Pinpoint the cell where the given text exists, returning its [x, y] midpoint coordinate. 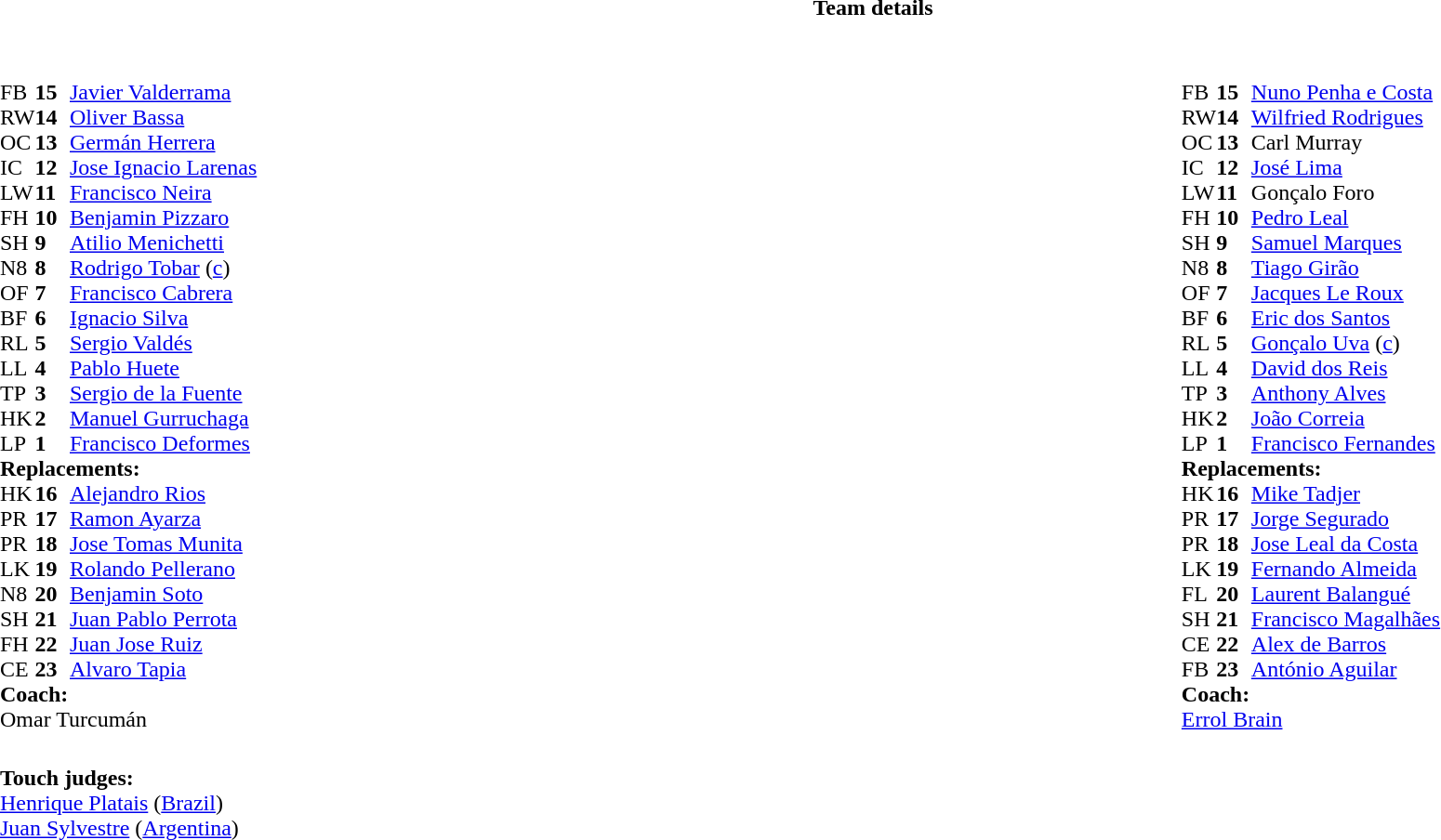
Eric dos Santos [1346, 318]
Gonçalo Uva (c) [1346, 344]
David dos Reis [1346, 368]
Jose Leal da Costa [1346, 545]
Tiago Girão [1346, 268]
Anthony Alves [1346, 394]
Pedro Leal [1346, 217]
Ignacio Silva [164, 318]
Laurent Balangué [1346, 595]
Jorge Segurado [1346, 518]
António Aguilar [1346, 669]
Fernando Almeida [1346, 569]
Alvaro Tapia [164, 669]
Pablo Huete [164, 368]
Francisco Deformes [164, 444]
Jose Ignacio Larenas [164, 167]
Atilio Menichetti [164, 243]
Javier Valderrama [164, 93]
Omar Turcumán [128, 719]
José Lima [1346, 167]
Mike Tadjer [1346, 494]
Rodrigo Tobar (c) [164, 268]
Errol Brain [1311, 719]
Benjamin Pizzaro [164, 217]
Germán Herrera [164, 143]
Sergio Valdés [164, 344]
Alejandro Rios [164, 494]
Manuel Gurruchaga [164, 418]
FL [1199, 595]
Francisco Fernandes [1346, 444]
Francisco Magalhães [1346, 619]
Benjamin Soto [164, 595]
Francisco Neira [164, 193]
Rolando Pellerano [164, 569]
Juan Jose Ruiz [164, 645]
Oliver Bassa [164, 117]
Wilfried Rodrigues [1346, 117]
Samuel Marques [1346, 243]
Ramon Ayarza [164, 518]
Francisco Cabrera [164, 294]
Jacques Le Roux [1346, 294]
João Correia [1346, 418]
Sergio de la Fuente [164, 394]
Gonçalo Foro [1346, 193]
Jose Tomas Munita [164, 545]
Alex de Barros [1346, 645]
Nuno Penha e Costa [1346, 93]
Juan Pablo Perrota [164, 619]
Carl Murray [1346, 143]
